Extract the (x, y) coordinate from the center of the cell holding the provided text.  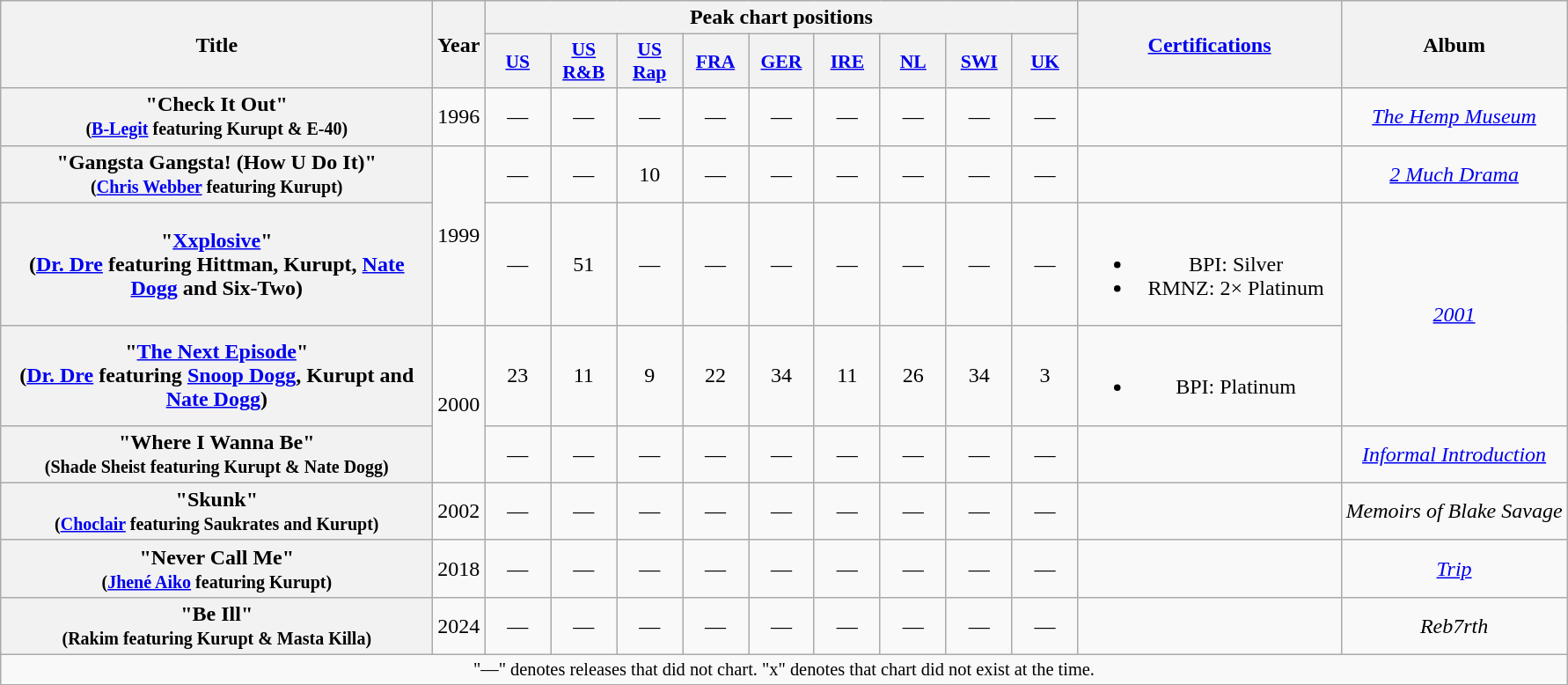
2 Much Drama (1454, 174)
51 (584, 264)
"—" denotes releases that did not chart. "x" denotes that chart did not exist at the time. (784, 669)
Title (216, 44)
"Where I Wanna Be"(Shade Sheist featuring Kurupt & Nate Dogg) (216, 454)
Informal Introduction (1454, 454)
BPI: Platinum (1209, 375)
Reb7rth (1454, 625)
USR&B (584, 62)
FRA (716, 62)
9 (649, 375)
Certifications (1209, 44)
2024 (459, 625)
Album (1454, 44)
1996 (459, 116)
IRE (846, 62)
"Check It Out"(B-Legit featuring Kurupt & E-40) (216, 116)
1999 (459, 236)
"The Next Episode"(Dr. Dre featuring Snoop Dogg, Kurupt and Nate Dogg) (216, 375)
USRap (649, 62)
SWI (978, 62)
22 (716, 375)
26 (913, 375)
"Be Ill"(Rakim featuring Kurupt & Masta Killa) (216, 625)
23 (517, 375)
Memoirs of Blake Savage (1454, 511)
Peak chart positions (781, 18)
"Skunk"(Choclair featuring Saukrates and Kurupt) (216, 511)
The Hemp Museum (1454, 116)
US (517, 62)
NL (913, 62)
2000 (459, 404)
2002 (459, 511)
10 (649, 174)
"Gangsta Gangsta! (How U Do It)"(Chris Webber featuring Kurupt) (216, 174)
UK (1045, 62)
2018 (459, 569)
3 (1045, 375)
"Never Call Me"(Jhené Aiko featuring Kurupt) (216, 569)
BPI: SilverRMNZ: 2× Platinum (1209, 264)
"Xxplosive"(Dr. Dre featuring Hittman, Kurupt, Nate Dogg and Six-Two) (216, 264)
Trip (1454, 569)
2001 (1454, 313)
GER (781, 62)
Year (459, 44)
